Output the (X, Y) coordinate of the center of the cell containing the given text.  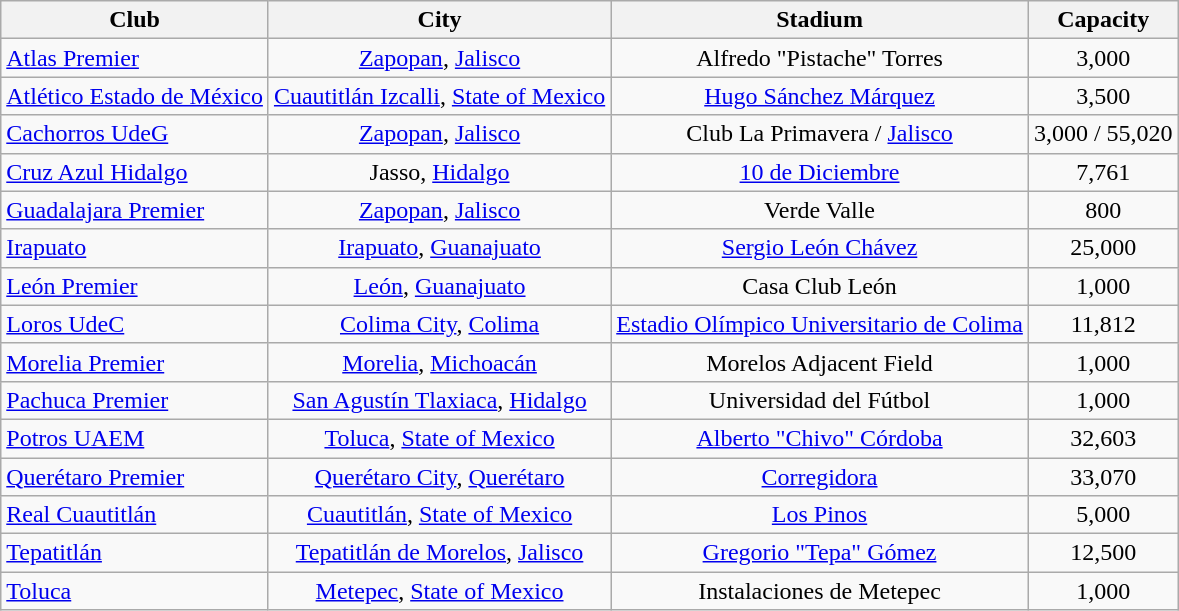
Hugo Sánchez Márquez (820, 96)
City (439, 20)
Irapuato (135, 248)
Guadalajara Premier (135, 210)
Capacity (1103, 20)
Potros UAEM (135, 438)
Real Cuautitlán (135, 515)
Tepatitlán de Morelos, Jalisco (439, 553)
Instalaciones de Metepec (820, 591)
León Premier (135, 286)
Cuautitlán Izcalli, State of Mexico (439, 96)
Alfredo "Pistache" Torres (820, 58)
7,761 (1103, 172)
Cruz Azul Hidalgo (135, 172)
Club (135, 20)
Toluca (135, 591)
Estadio Olímpico Universitario de Colima (820, 324)
Corregidora (820, 477)
Tepatitlán (135, 553)
12,500 (1103, 553)
32,603 (1103, 438)
Morelos Adjacent Field (820, 362)
10 de Diciembre (820, 172)
Irapuato, Guanajuato (439, 248)
Alberto "Chivo" Córdoba (820, 438)
Gregorio "Tepa" Gómez (820, 553)
Morelia Premier (135, 362)
Sergio León Chávez (820, 248)
Loros UdeC (135, 324)
Verde Valle (820, 210)
León, Guanajuato (439, 286)
Cachorros UdeG (135, 134)
5,000 (1103, 515)
Pachuca Premier (135, 400)
Metepec, State of Mexico (439, 591)
3,000 (1103, 58)
Universidad del Fútbol (820, 400)
Querétaro City, Querétaro (439, 477)
11,812 (1103, 324)
800 (1103, 210)
25,000 (1103, 248)
Atlas Premier (135, 58)
Cuautitlán, State of Mexico (439, 515)
3,000 / 55,020 (1103, 134)
Morelia, Michoacán (439, 362)
Club La Primavera / Jalisco (820, 134)
Casa Club León (820, 286)
Stadium (820, 20)
3,500 (1103, 96)
Querétaro Premier (135, 477)
Los Pinos (820, 515)
San Agustín Tlaxiaca, Hidalgo (439, 400)
Atlético Estado de México (135, 96)
Colima City, Colima (439, 324)
33,070 (1103, 477)
Jasso, Hidalgo (439, 172)
Toluca, State of Mexico (439, 438)
